Detect which cell encompasses the target text, then output its (x, y) center coordinate. 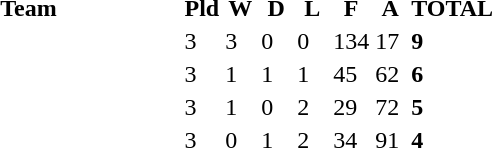
62 (390, 74)
72 (390, 107)
29 (352, 107)
17 (390, 41)
2 (312, 107)
134 (352, 41)
45 (352, 74)
